Provide the [X, Y] coordinate of the cell's center where the given text is located.  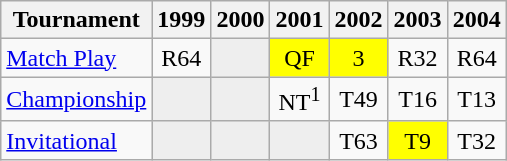
T63 [358, 140]
T9 [418, 140]
Invitational [76, 140]
T32 [476, 140]
1999 [182, 20]
3 [358, 58]
T13 [476, 100]
2003 [418, 20]
Championship [76, 100]
2002 [358, 20]
T16 [418, 100]
2000 [240, 20]
NT1 [300, 100]
Tournament [76, 20]
R32 [418, 58]
2001 [300, 20]
2004 [476, 20]
Match Play [76, 58]
T49 [358, 100]
QF [300, 58]
